Provide the (X, Y) coordinate of the cell's center where the given text is located.  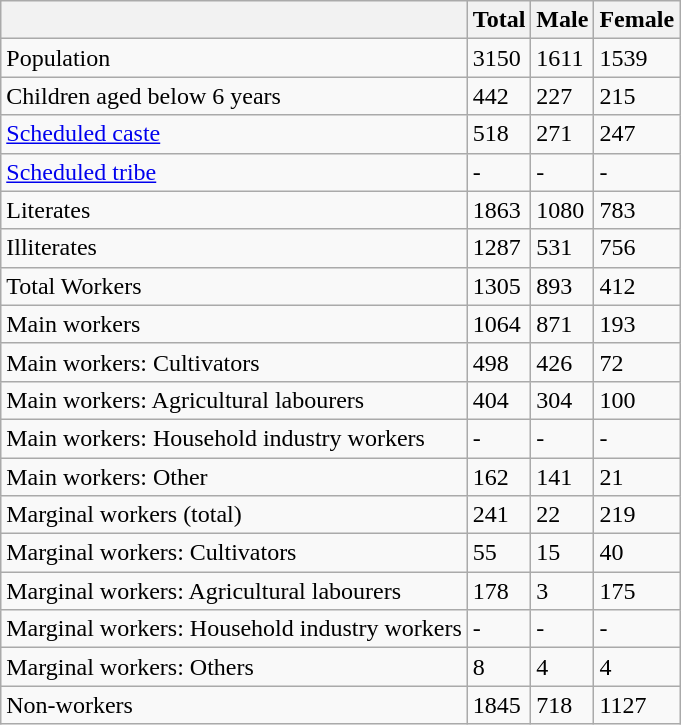
3 (562, 591)
247 (637, 134)
871 (562, 324)
15 (562, 553)
412 (637, 286)
718 (562, 705)
Main workers: Other (234, 477)
756 (637, 248)
175 (637, 591)
Total (499, 20)
Male (562, 20)
1127 (637, 705)
1611 (562, 58)
Main workers (234, 324)
518 (499, 134)
498 (499, 362)
1863 (499, 210)
893 (562, 286)
783 (637, 210)
193 (637, 324)
Literates (234, 210)
22 (562, 515)
1845 (499, 705)
3150 (499, 58)
241 (499, 515)
219 (637, 515)
1539 (637, 58)
72 (637, 362)
215 (637, 96)
271 (562, 134)
40 (637, 553)
404 (499, 400)
Marginal workers: Others (234, 667)
Illiterates (234, 248)
Marginal workers: Cultivators (234, 553)
55 (499, 553)
162 (499, 477)
21 (637, 477)
8 (499, 667)
Children aged below 6 years (234, 96)
Main workers: Agricultural labourers (234, 400)
304 (562, 400)
Population (234, 58)
100 (637, 400)
1287 (499, 248)
Marginal workers: Household industry workers (234, 629)
Marginal workers: Agricultural labourers (234, 591)
1080 (562, 210)
Main workers: Household industry workers (234, 438)
Female (637, 20)
Non-workers (234, 705)
Main workers: Cultivators (234, 362)
141 (562, 477)
531 (562, 248)
Total Workers (234, 286)
Marginal workers (total) (234, 515)
Scheduled tribe (234, 172)
426 (562, 362)
1064 (499, 324)
178 (499, 591)
227 (562, 96)
442 (499, 96)
1305 (499, 286)
Scheduled caste (234, 134)
